Output the (x, y) coordinate of the center of the cell containing the given text.  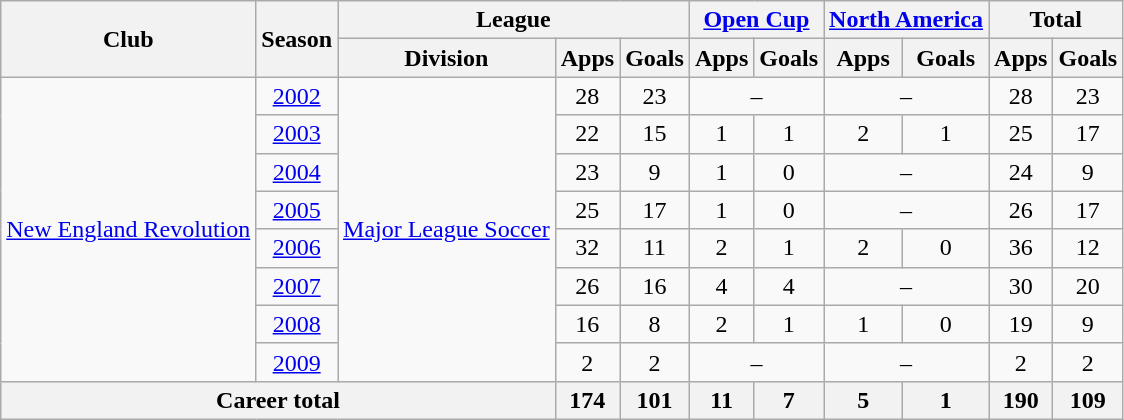
2002 (297, 96)
7 (789, 400)
Major League Soccer (447, 229)
New England Revolution (128, 229)
Season (297, 39)
League (514, 20)
2006 (297, 248)
North America (906, 20)
Total (1056, 20)
5 (864, 400)
109 (1088, 400)
30 (1021, 286)
174 (587, 400)
2009 (297, 362)
2004 (297, 172)
Club (128, 39)
2008 (297, 324)
Open Cup (756, 20)
190 (1021, 400)
Division (447, 58)
32 (587, 248)
2007 (297, 286)
19 (1021, 324)
2005 (297, 210)
22 (587, 134)
20 (1088, 286)
24 (1021, 172)
101 (655, 400)
2003 (297, 134)
8 (655, 324)
Career total (278, 400)
36 (1021, 248)
15 (655, 134)
12 (1088, 248)
